Return [x, y] of the center of cell containing provided text 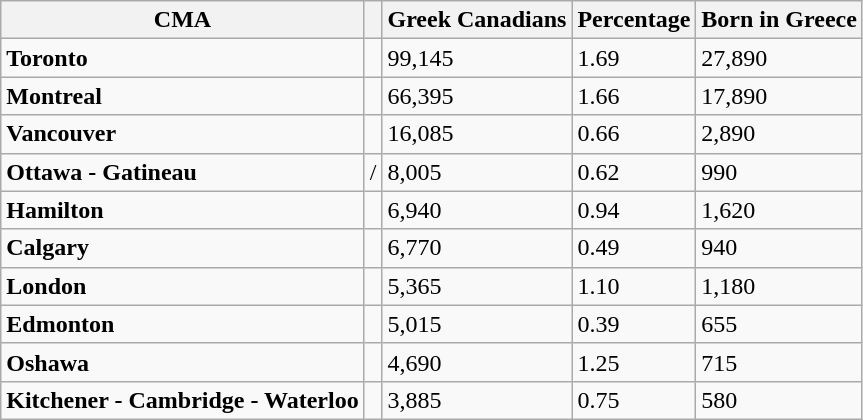
1.66 [634, 96]
London [182, 286]
Greek Canadians [477, 20]
0.66 [634, 134]
Toronto [182, 58]
Kitchener - Cambridge - Waterloo [182, 400]
4,690 [477, 362]
715 [780, 362]
16,085 [477, 134]
Edmonton [182, 324]
Vancouver [182, 134]
Oshawa [182, 362]
CMA [182, 20]
6,940 [477, 210]
99,145 [477, 58]
Born in Greece [780, 20]
Hamilton [182, 210]
Montreal [182, 96]
27,890 [780, 58]
/ [373, 172]
1.10 [634, 286]
66,395 [477, 96]
940 [780, 248]
8,005 [477, 172]
5,365 [477, 286]
0.75 [634, 400]
3,885 [477, 400]
0.94 [634, 210]
0.62 [634, 172]
580 [780, 400]
655 [780, 324]
5,015 [477, 324]
6,770 [477, 248]
Calgary [182, 248]
1,620 [780, 210]
1.69 [634, 58]
Ottawa - Gatineau [182, 172]
0.49 [634, 248]
17,890 [780, 96]
1.25 [634, 362]
2,890 [780, 134]
990 [780, 172]
Percentage [634, 20]
1,180 [780, 286]
0.39 [634, 324]
